Find where the given text appears and provide that cell's center as [x, y] coordinate. 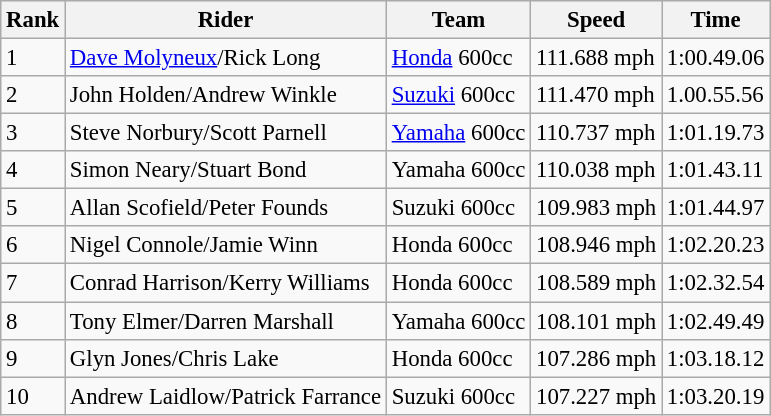
1:02.20.23 [716, 245]
Team [458, 20]
1:01.19.73 [716, 133]
Tony Elmer/Darren Marshall [226, 321]
9 [33, 358]
108.946 mph [596, 245]
1:02.49.49 [716, 321]
1:01.44.97 [716, 208]
Nigel Connole/Jamie Winn [226, 245]
4 [33, 170]
6 [33, 245]
10 [33, 396]
John Holden/Andrew Winkle [226, 95]
108.589 mph [596, 283]
Speed [596, 20]
1:00.49.06 [716, 58]
1:03.18.12 [716, 358]
Dave Molyneux/Rick Long [226, 58]
107.227 mph [596, 396]
110.038 mph [596, 170]
5 [33, 208]
107.286 mph [596, 358]
Time [716, 20]
1:01.43.11 [716, 170]
109.983 mph [596, 208]
Conrad Harrison/Kerry Williams [226, 283]
1:03.20.19 [716, 396]
108.101 mph [596, 321]
111.688 mph [596, 58]
2 [33, 95]
Glyn Jones/Chris Lake [226, 358]
Steve Norbury/Scott Parnell [226, 133]
7 [33, 283]
110.737 mph [596, 133]
1 [33, 58]
Andrew Laidlow/Patrick Farrance [226, 396]
Rider [226, 20]
1.00.55.56 [716, 95]
3 [33, 133]
1:02.32.54 [716, 283]
8 [33, 321]
111.470 mph [596, 95]
Rank [33, 20]
Allan Scofield/Peter Founds [226, 208]
Simon Neary/Stuart Bond [226, 170]
